Return the (x, y) coordinate for the center point of the cell that contains the specified text.  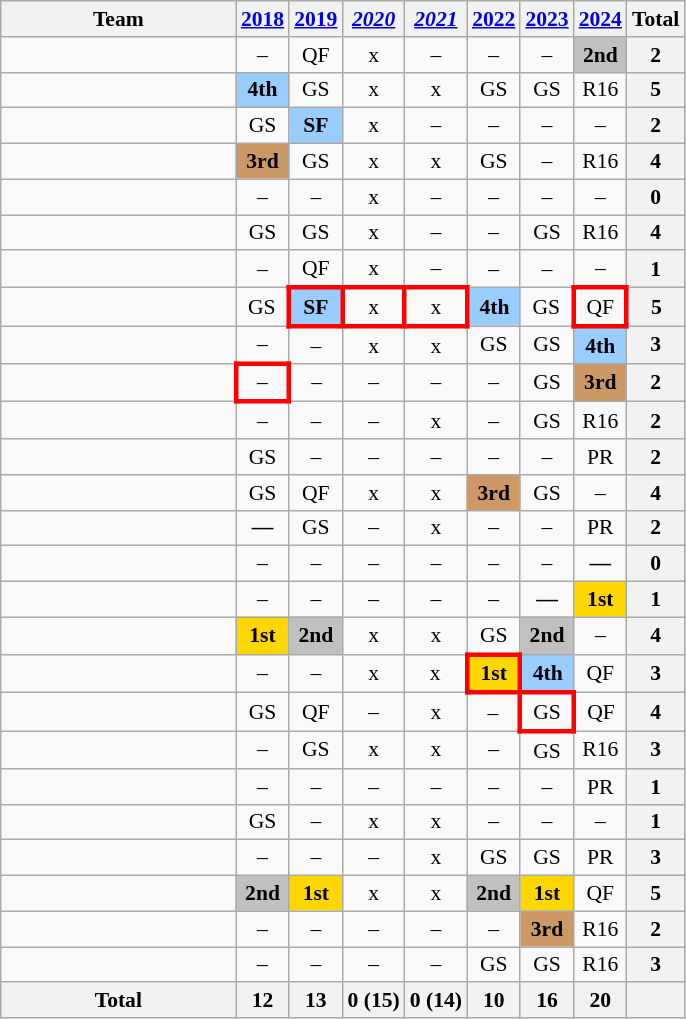
2023 (546, 19)
0 (14) (436, 1001)
20 (600, 1001)
2021 (436, 19)
10 (494, 1001)
2018 (262, 19)
2024 (600, 19)
2019 (316, 19)
12 (262, 1001)
13 (316, 1001)
2020 (373, 19)
2022 (494, 19)
0 (15) (373, 1001)
Team (118, 19)
16 (546, 1001)
